Detect which cell encompasses the target text, then output its (X, Y) center coordinate. 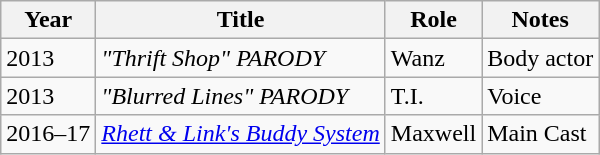
Notes (540, 20)
"Blurred Lines" PARODY (240, 96)
Title (240, 20)
Body actor (540, 58)
Main Cast (540, 134)
Rhett & Link's Buddy System (240, 134)
Wanz (433, 58)
2016–17 (48, 134)
Year (48, 20)
"Thrift Shop" PARODY (240, 58)
Maxwell (433, 134)
Voice (540, 96)
T.I. (433, 96)
Role (433, 20)
